Return the (X, Y) coordinate for the center point of the cell that contains the specified text.  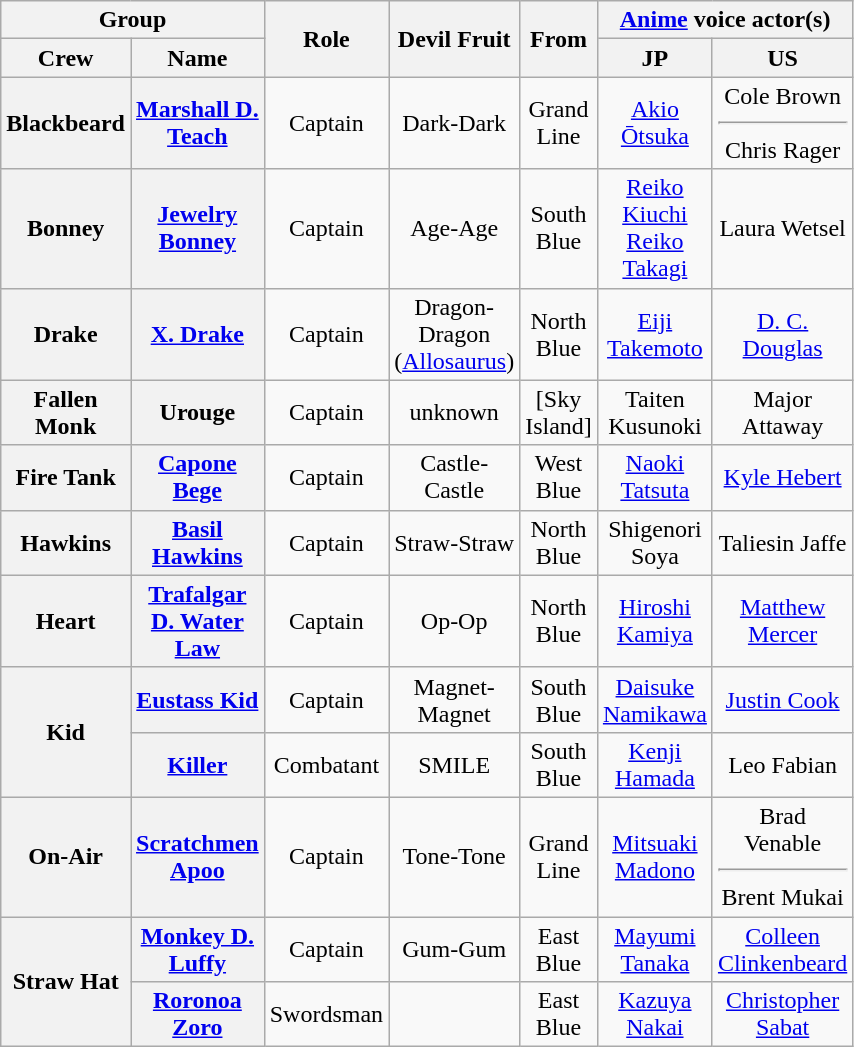
Kyle Hebert (782, 478)
Urouge (197, 412)
Kenji Hamada (654, 764)
Trafalgar D. Water Law (197, 621)
Anime voice actor(s) (724, 20)
Fallen Monk (66, 412)
Crew (66, 58)
Taliesin Jaffe (782, 542)
Combatant (326, 764)
Group (132, 20)
Straw-Straw (454, 542)
Leo Fabian (782, 764)
On-Air (66, 856)
Basil Hawkins (197, 542)
Heart (66, 621)
Castle-Castle (454, 478)
Justin Cook (782, 700)
Cole BrownChris Rager (782, 123)
Killer (197, 764)
Fire Tank (66, 478)
Roronoa Zoro (197, 1014)
Hiroshi Kamiya (654, 621)
[Sky Island] (559, 412)
Brad VenableBrent Mukai (782, 856)
JP (654, 58)
SMILE (454, 764)
US (782, 58)
Taiten Kusunoki (654, 412)
Mayumi Tanaka (654, 948)
Monkey D. Luffy (197, 948)
Magnet-Magnet (454, 700)
Age-Age (454, 228)
Matthew Mercer (782, 621)
Laura Wetsel (782, 228)
Naoki Tatsuta (654, 478)
Role (326, 39)
Swordsman (326, 1014)
Kid (66, 732)
Drake (66, 334)
Eustass Kid (197, 700)
Straw Hat (66, 981)
Daisuke Namikawa (654, 700)
Kazuya Nakai (654, 1014)
Name (197, 58)
Scratchmen Apoo (197, 856)
Marshall D. Teach (197, 123)
Mitsuaki Madono (654, 856)
Devil Fruit (454, 39)
Blackbeard (66, 123)
Op-Op (454, 621)
D. C. Douglas (782, 334)
Bonney (66, 228)
Dark-Dark (454, 123)
Gum-Gum (454, 948)
unknown (454, 412)
Dragon-Dragon (Allosaurus) (454, 334)
Jewelry Bonney (197, 228)
From (559, 39)
Christopher Sabat (782, 1014)
Tone-Tone (454, 856)
Eiji Takemoto (654, 334)
Colleen Clinkenbeard (782, 948)
X. Drake (197, 334)
Reiko KiuchiReiko Takagi (654, 228)
Akio Ōtsuka (654, 123)
Hawkins (66, 542)
West Blue (559, 478)
Capone Bege (197, 478)
Major Attaway (782, 412)
Shigenori Soya (654, 542)
